Extract the (X, Y) coordinate from the center of the cell holding the provided text.  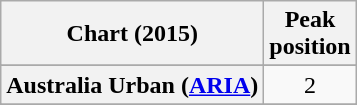
Chart (2015) (132, 34)
2 (310, 85)
Peakposition (310, 34)
Australia Urban (ARIA) (132, 85)
